Output the (X, Y) coordinate of the center of the cell containing the given text.  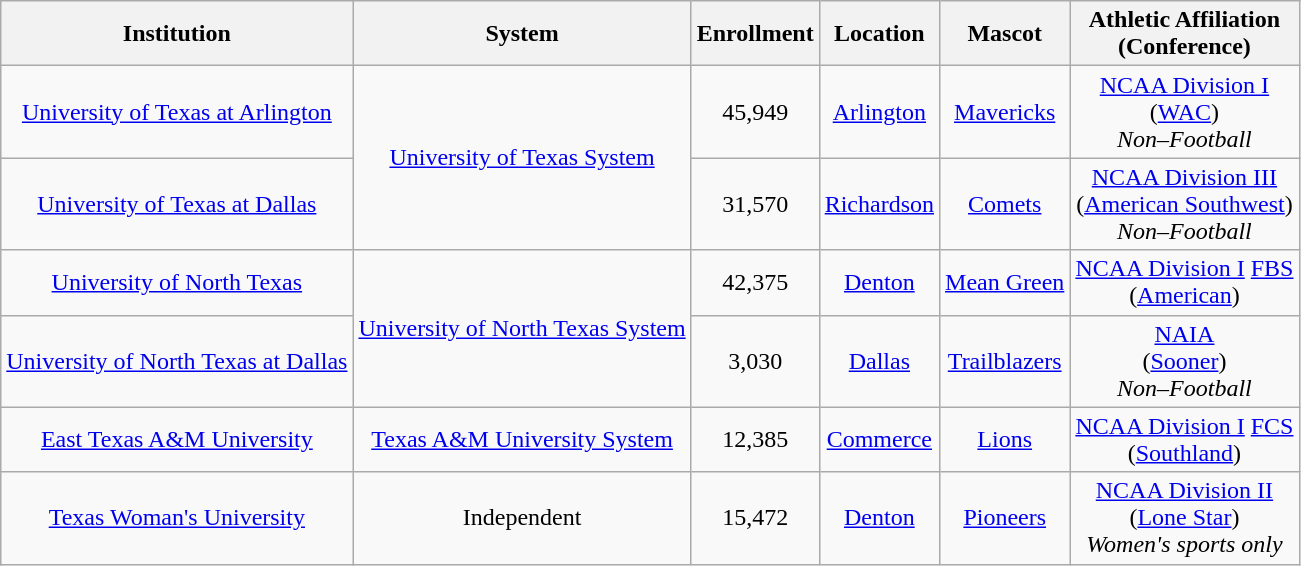
Institution (177, 34)
12,385 (755, 440)
Mavericks (1005, 112)
Lions (1005, 440)
East Texas A&M University (177, 440)
University of Texas at Dallas (177, 204)
Trailblazers (1005, 361)
Dallas (879, 361)
3,030 (755, 361)
15,472 (755, 518)
Mascot (1005, 34)
NCAA Division I (WAC) Non–Football (1184, 112)
NCAA Division II (Lone Star) Women's sports only (1184, 518)
Texas A&M University System (522, 440)
System (522, 34)
Arlington (879, 112)
Mean Green (1005, 282)
Texas Woman's University (177, 518)
University of Texas at Arlington (177, 112)
NAIA(Sooner)Non–Football (1184, 361)
Independent (522, 518)
NCAA Division I FCS (Southland) (1184, 440)
Richardson (879, 204)
Comets (1005, 204)
31,570 (755, 204)
NCAA Division III (American Southwest) Non–Football (1184, 204)
Enrollment (755, 34)
University of North Texas System (522, 328)
Location (879, 34)
Pioneers (1005, 518)
University of Texas System (522, 158)
University of North Texas at Dallas (177, 361)
45,949 (755, 112)
University of North Texas (177, 282)
Athletic Affiliation (Conference) (1184, 34)
42,375 (755, 282)
NCAA Division I FBS (American) (1184, 282)
Commerce (879, 440)
